Provide the [X, Y] coordinate of the cell's center where the given text is located.  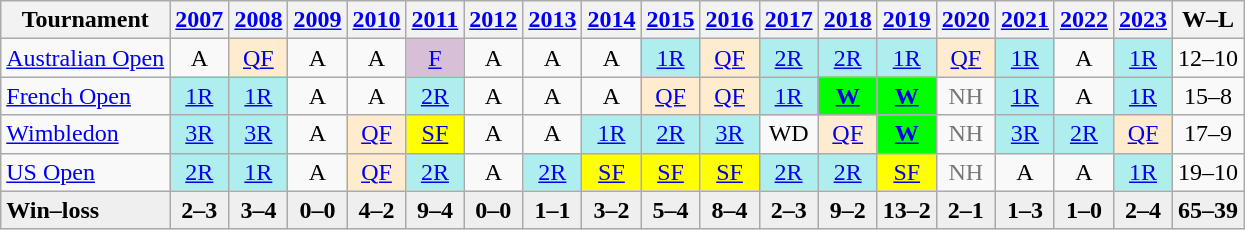
1–1 [552, 210]
2011 [435, 20]
2–1 [966, 210]
2021 [1024, 20]
2009 [318, 20]
2018 [848, 20]
12–10 [1208, 58]
2007 [200, 20]
19–10 [1208, 172]
2013 [552, 20]
F [435, 58]
Tournament [86, 20]
WD [788, 134]
8–4 [730, 210]
2023 [1142, 20]
1–3 [1024, 210]
2014 [612, 20]
2–4 [1142, 210]
65–39 [1208, 210]
2015 [670, 20]
9–2 [848, 210]
2010 [376, 20]
2017 [788, 20]
13–2 [906, 210]
2008 [258, 20]
2012 [494, 20]
5–4 [670, 210]
4–2 [376, 210]
17–9 [1208, 134]
9–4 [435, 210]
Australian Open [86, 58]
Win–loss [86, 210]
2019 [906, 20]
W–L [1208, 20]
2022 [1084, 20]
French Open [86, 96]
2016 [730, 20]
15–8 [1208, 96]
US Open [86, 172]
3–2 [612, 210]
Wimbledon [86, 134]
3–4 [258, 210]
1–0 [1084, 210]
2020 [966, 20]
